Determine the [X, Y] coordinate at the center of the cell enclosing the given text.  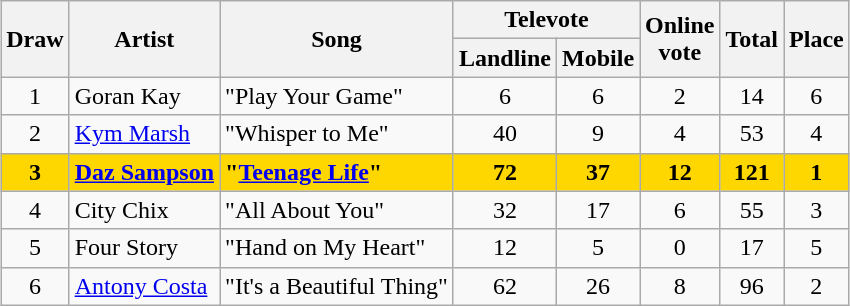
Landline [504, 58]
8 [680, 286]
53 [752, 134]
Antony Costa [144, 286]
Onlinevote [680, 39]
"Play Your Game" [337, 96]
62 [504, 286]
14 [752, 96]
Kym Marsh [144, 134]
"Hand on My Heart" [337, 248]
Televote [546, 20]
40 [504, 134]
96 [752, 286]
0 [680, 248]
Draw [35, 39]
37 [598, 172]
72 [504, 172]
Total [752, 39]
Mobile [598, 58]
"It's a Beautiful Thing" [337, 286]
Four Story [144, 248]
"Teenage Life" [337, 172]
9 [598, 134]
55 [752, 210]
32 [504, 210]
"Whisper to Me" [337, 134]
City Chix [144, 210]
Goran Kay [144, 96]
26 [598, 286]
"All About You" [337, 210]
Song [337, 39]
Artist [144, 39]
Daz Sampson [144, 172]
Place [817, 39]
121 [752, 172]
